Capture the cell that displays the provided text and extract its [x, y] central coordinate. 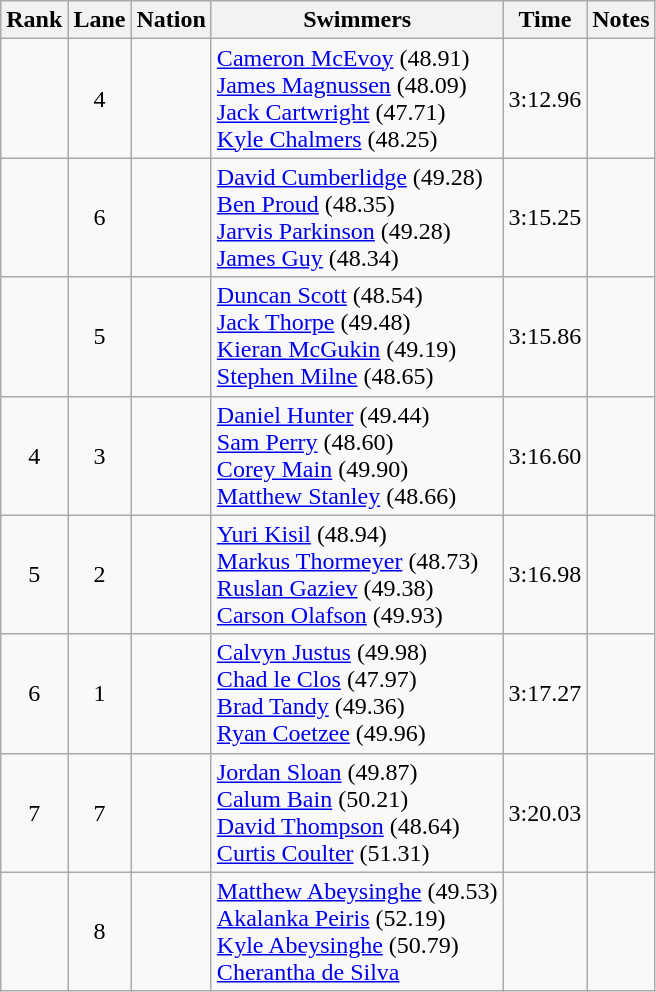
Cameron McEvoy (48.91)James Magnussen (48.09)Jack Cartwright (47.71)Kyle Chalmers (48.25) [357, 98]
Jordan Sloan (49.87)Calum Bain (50.21)David Thompson (48.64)Curtis Coulter (51.31) [357, 812]
Time [545, 20]
3:17.27 [545, 694]
Lane [100, 20]
Duncan Scott (48.54)Jack Thorpe (49.48)Kieran McGukin (49.19)Stephen Milne (48.65) [357, 336]
Nation [171, 20]
3:16.98 [545, 574]
3:12.96 [545, 98]
Notes [621, 20]
3 [100, 456]
Swimmers [357, 20]
3:20.03 [545, 812]
Daniel Hunter (49.44)Sam Perry (48.60)Corey Main (49.90)Matthew Stanley (48.66) [357, 456]
3:15.86 [545, 336]
1 [100, 694]
Yuri Kisil (48.94)Markus Thormeyer (48.73)Ruslan Gaziev (49.38)Carson Olafson (49.93) [357, 574]
3:15.25 [545, 218]
Matthew Abeysinghe (49.53)Akalanka Peiris (52.19)Kyle Abeysinghe (50.79)Cherantha de Silva [357, 932]
David Cumberlidge (49.28)Ben Proud (48.35)Jarvis Parkinson (49.28) James Guy (48.34) [357, 218]
8 [100, 932]
3:16.60 [545, 456]
2 [100, 574]
Rank [34, 20]
Calvyn Justus (49.98)Chad le Clos (47.97)Brad Tandy (49.36)Ryan Coetzee (49.96) [357, 694]
